Search for the cell housing the specified text and yield its (x, y) center coordinate. 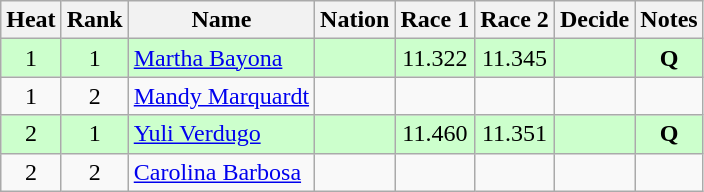
Martha Bayona (221, 58)
Race 2 (515, 20)
Race 1 (435, 20)
11.460 (435, 134)
Decide (594, 20)
Nation (355, 20)
Yuli Verdugo (221, 134)
Name (221, 20)
Carolina Barbosa (221, 172)
Mandy Marquardt (221, 96)
Rank (94, 20)
11.351 (515, 134)
11.322 (435, 58)
Heat (31, 20)
11.345 (515, 58)
Notes (669, 20)
